Determine the [x, y] coordinate at the center of the cell enclosing the given text.  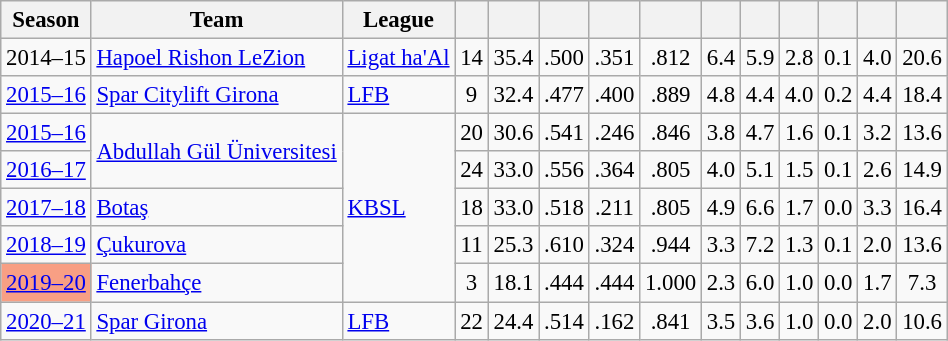
24.4 [513, 321]
24 [472, 170]
.556 [564, 170]
Hapoel Rishon LeZion [216, 58]
2019–20 [46, 283]
32.4 [513, 95]
30.6 [513, 133]
KBSL [398, 208]
2016–17 [46, 170]
2.6 [878, 170]
1.6 [800, 133]
5.9 [760, 58]
2.8 [800, 58]
2020–21 [46, 321]
.944 [671, 245]
Abdullah Gül Üniversitesi [216, 152]
.889 [671, 95]
3.6 [760, 321]
Çukurova [216, 245]
2017–18 [46, 208]
.351 [614, 58]
.246 [614, 133]
14.9 [922, 170]
.364 [614, 170]
25.3 [513, 245]
.162 [614, 321]
10.6 [922, 321]
20.6 [922, 58]
3.5 [720, 321]
.541 [564, 133]
Spar Girona [216, 321]
Botaş [216, 208]
.812 [671, 58]
Fenerbahçe [216, 283]
1.3 [800, 245]
Team [216, 20]
3 [472, 283]
4.7 [760, 133]
14 [472, 58]
11 [472, 245]
0.2 [838, 95]
35.4 [513, 58]
18.4 [922, 95]
2014–15 [46, 58]
.846 [671, 133]
4.8 [720, 95]
2.3 [720, 283]
6.4 [720, 58]
22 [472, 321]
.324 [614, 245]
.477 [564, 95]
20 [472, 133]
7.2 [760, 245]
.514 [564, 321]
League [398, 20]
3.2 [878, 133]
5.1 [760, 170]
Spar Citylift Girona [216, 95]
Ligat ha'Al [398, 58]
.400 [614, 95]
16.4 [922, 208]
9 [472, 95]
1.000 [671, 283]
1.5 [800, 170]
2018–19 [46, 245]
4.9 [720, 208]
.841 [671, 321]
.500 [564, 58]
.518 [564, 208]
.211 [614, 208]
6.6 [760, 208]
.610 [564, 245]
7.3 [922, 283]
18 [472, 208]
3.8 [720, 133]
18.1 [513, 283]
Season [46, 20]
6.0 [760, 283]
